Extract the [x, y] coordinate from the center of the cell holding the provided text.  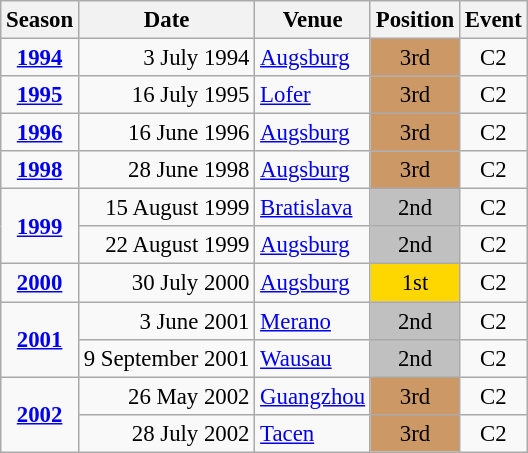
16 July 1995 [166, 95]
Venue [313, 20]
3 July 1994 [166, 58]
Season [40, 20]
22 August 1999 [166, 245]
28 June 1998 [166, 170]
Guangzhou [313, 396]
3 June 2001 [166, 321]
1995 [40, 95]
Bratislava [313, 208]
28 July 2002 [166, 433]
1999 [40, 226]
Wausau [313, 358]
15 August 1999 [166, 208]
Date [166, 20]
Event [494, 20]
2001 [40, 340]
2000 [40, 283]
Merano [313, 321]
2002 [40, 414]
16 June 1996 [166, 133]
9 September 2001 [166, 358]
26 May 2002 [166, 396]
Tacen [313, 433]
1st [414, 283]
Position [414, 20]
1994 [40, 58]
1996 [40, 133]
1998 [40, 170]
30 July 2000 [166, 283]
Lofer [313, 95]
